Capture the cell that displays the provided text and extract its [x, y] central coordinate. 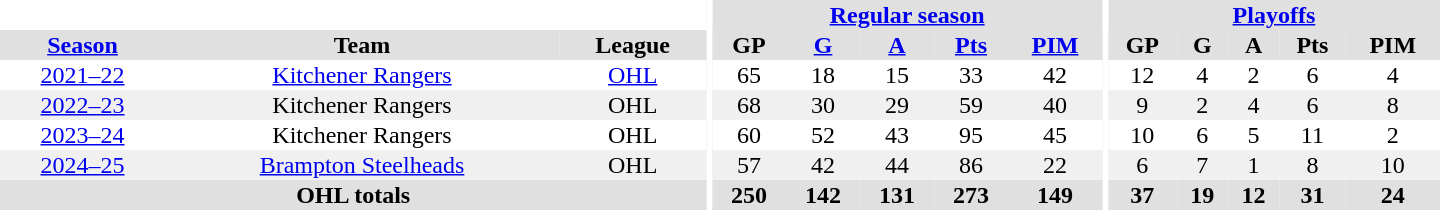
15 [897, 75]
52 [823, 135]
31 [1312, 195]
131 [897, 195]
30 [823, 105]
Season [82, 45]
League [632, 45]
2024–25 [82, 165]
Regular season [907, 15]
43 [897, 135]
59 [971, 105]
65 [749, 75]
Brampton Steelheads [362, 165]
44 [897, 165]
18 [823, 75]
22 [1055, 165]
40 [1055, 105]
Playoffs [1274, 15]
273 [971, 195]
45 [1055, 135]
149 [1055, 195]
11 [1312, 135]
68 [749, 105]
24 [1393, 195]
33 [971, 75]
86 [971, 165]
2022–23 [82, 105]
37 [1142, 195]
5 [1254, 135]
7 [1202, 165]
95 [971, 135]
OHL totals [353, 195]
Team [362, 45]
57 [749, 165]
1 [1254, 165]
250 [749, 195]
9 [1142, 105]
2023–24 [82, 135]
29 [897, 105]
19 [1202, 195]
60 [749, 135]
2021–22 [82, 75]
142 [823, 195]
